Search for the cell housing the specified text and yield its [x, y] center coordinate. 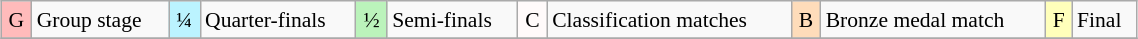
B [806, 20]
Semi-finals [452, 20]
G [16, 20]
Bronze medal match [934, 20]
Group stage [100, 20]
¼ [184, 20]
Final [1104, 20]
Classification matches [669, 20]
½ [372, 20]
C [532, 20]
Quarter-finals [278, 20]
F [1059, 20]
